Detect which cell encompasses the target text, then output its (x, y) center coordinate. 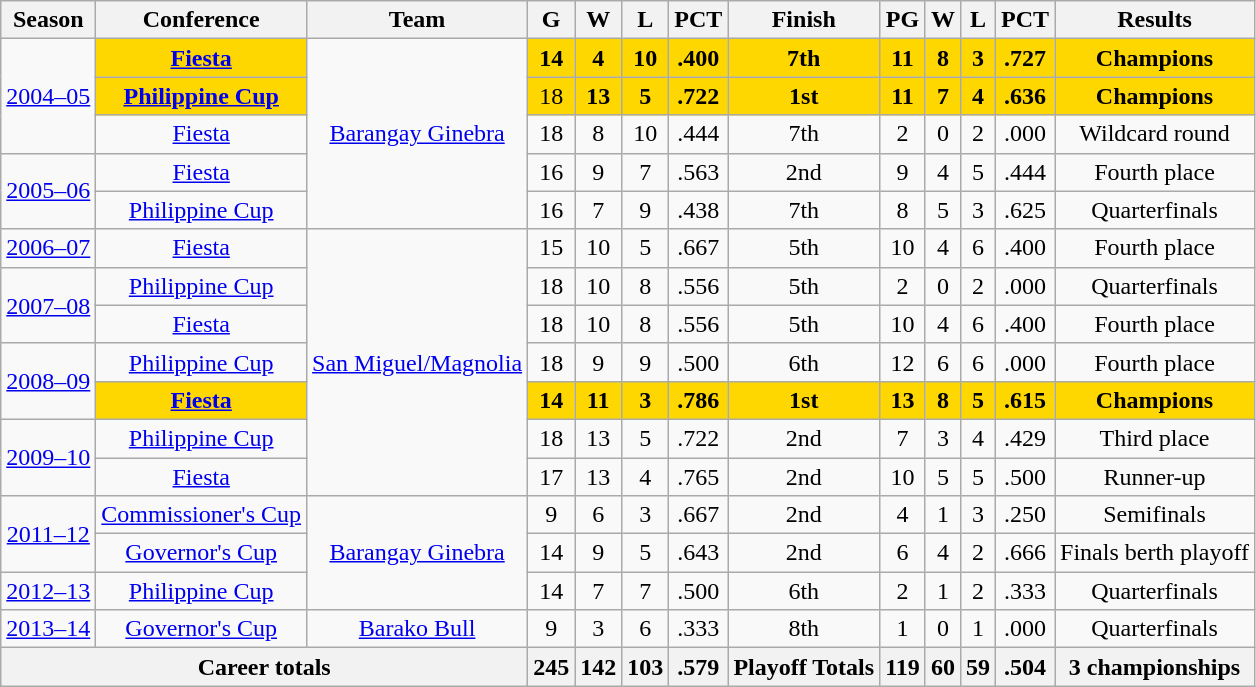
Results (1155, 20)
Season (48, 20)
2012–13 (48, 591)
.666 (1024, 553)
Finals berth playoff (1155, 553)
San Miguel/Magnolia (418, 362)
G (552, 20)
119 (903, 667)
60 (942, 667)
.250 (1024, 515)
.438 (698, 210)
103 (646, 667)
Team (418, 20)
2004–05 (48, 96)
Barako Bull (418, 629)
.625 (1024, 210)
.765 (698, 477)
.727 (1024, 58)
2011–12 (48, 534)
Runner-up (1155, 477)
2008–09 (48, 381)
Wildcard round (1155, 134)
PG (903, 20)
12 (903, 362)
Semifinals (1155, 515)
3 championships (1155, 667)
Third place (1155, 438)
245 (552, 667)
Conference (202, 20)
Finish (804, 20)
2007–08 (48, 305)
15 (552, 248)
.643 (698, 553)
2013–14 (48, 629)
142 (598, 667)
59 (978, 667)
Career totals (264, 667)
.636 (1024, 96)
.786 (698, 400)
17 (552, 477)
.615 (1024, 400)
2005–06 (48, 191)
2006–07 (48, 248)
.563 (698, 172)
Commissioner's Cup (202, 515)
.504 (1024, 667)
.579 (698, 667)
2009–10 (48, 457)
8th (804, 629)
.429 (1024, 438)
Playoff Totals (804, 667)
